Extract the (x, y) coordinate from the center of the cell holding the provided text.  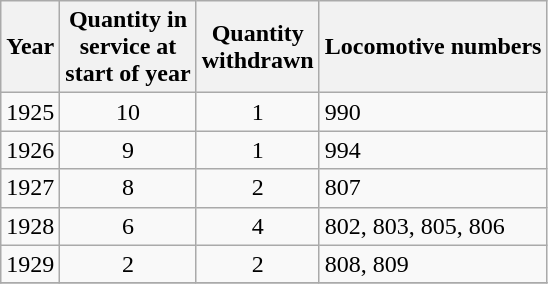
1927 (30, 188)
1926 (30, 150)
10 (128, 112)
994 (433, 150)
4 (258, 226)
8 (128, 188)
802, 803, 805, 806 (433, 226)
1929 (30, 264)
1925 (30, 112)
9 (128, 150)
Quantitywithdrawn (258, 47)
1928 (30, 226)
Quantity inservice atstart of year (128, 47)
808, 809 (433, 264)
Year (30, 47)
Locomotive numbers (433, 47)
807 (433, 188)
6 (128, 226)
990 (433, 112)
